From the cell containing the given text, extract its center point as [X, Y] coordinate. 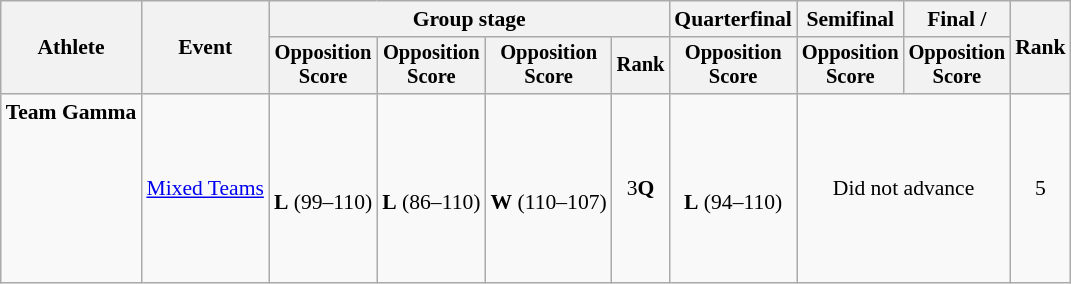
Semifinal [850, 19]
W (110–107) [548, 188]
Quarterfinal [733, 19]
Event [205, 48]
Did not advance [904, 188]
L (94–110) [733, 188]
Athlete [72, 48]
L (99–110) [323, 188]
5 [1040, 188]
Mixed Teams [205, 188]
L (86–110) [431, 188]
Team Gamma [72, 188]
Final / [958, 19]
3Q [641, 188]
Group stage [469, 19]
